Identify which cell holds the provided text, then report its (x, y) central coordinate. 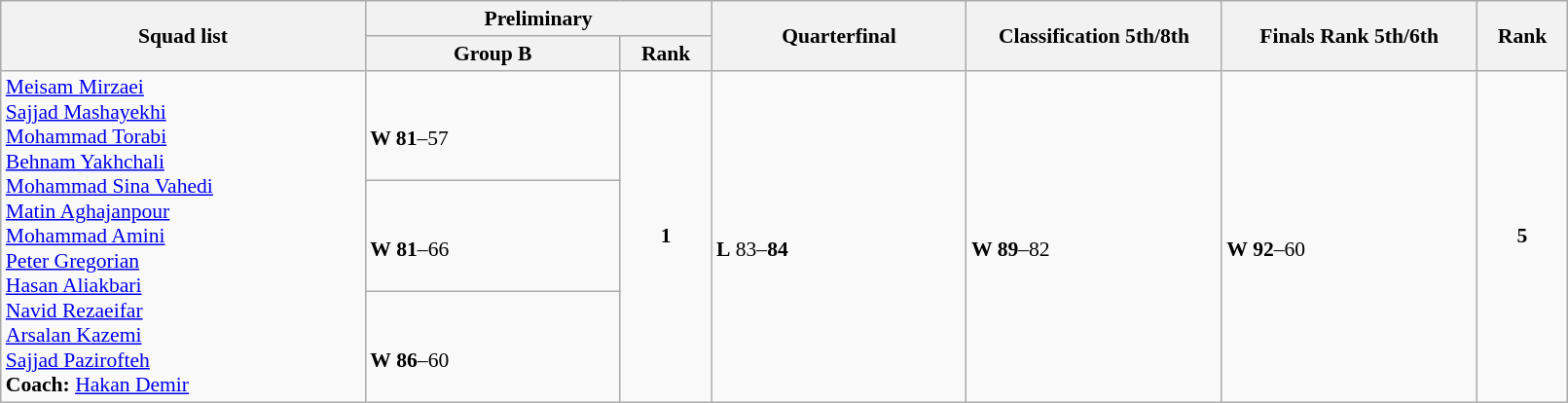
1 (666, 237)
W 92–60 (1349, 237)
Group B (492, 54)
Finals Rank 5th/6th (1349, 35)
Preliminary (538, 18)
Quarterfinal (839, 35)
W 81–66 (492, 237)
W 81–57 (492, 126)
Squad list (183, 35)
Classification 5th/8th (1094, 35)
L 83–84 (839, 237)
W 86–60 (492, 348)
5 (1522, 237)
W 89–82 (1094, 237)
